Capture the cell that displays the provided text and extract its (x, y) central coordinate. 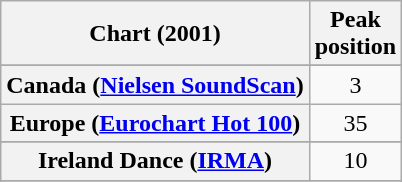
35 (355, 123)
Chart (2001) (155, 34)
Canada (Nielsen SoundScan) (155, 85)
10 (355, 161)
Peakposition (355, 34)
3 (355, 85)
Europe (Eurochart Hot 100) (155, 123)
Ireland Dance (IRMA) (155, 161)
